From the cell containing the given text, extract its center point as (X, Y) coordinate. 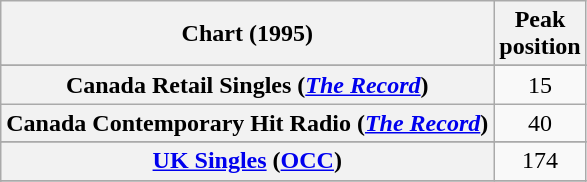
15 (540, 85)
174 (540, 161)
Canada Contemporary Hit Radio (The Record) (248, 123)
Canada Retail Singles (The Record) (248, 85)
Chart (1995) (248, 34)
UK Singles (OCC) (248, 161)
40 (540, 123)
Peakposition (540, 34)
